Identify which cell holds the provided text, then report its (X, Y) central coordinate. 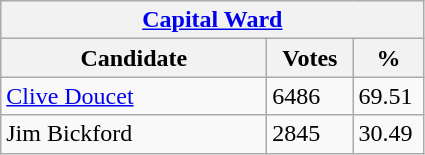
30.49 (388, 134)
% (388, 58)
6486 (310, 96)
Clive Doucet (134, 96)
Capital Ward (212, 20)
Jim Bickford (134, 134)
69.51 (388, 96)
Candidate (134, 58)
Votes (310, 58)
2845 (310, 134)
